For the text-containing cell, return its midpoint in (X, Y) coordinate format. 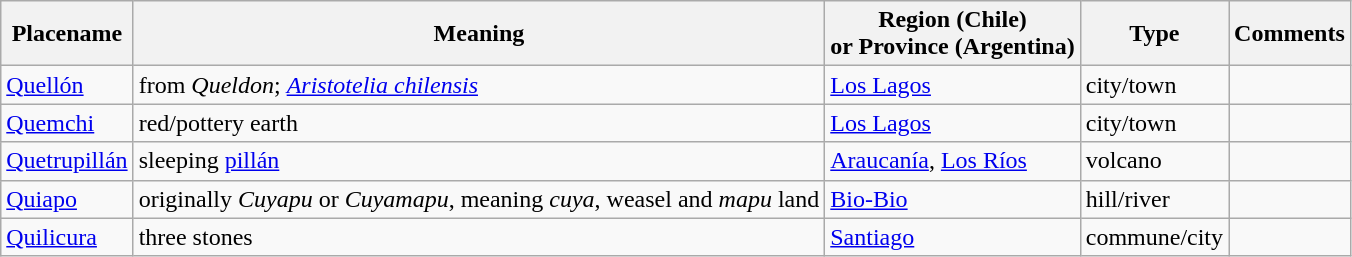
Meaning (479, 34)
Quemchi (67, 123)
originally Cuyapu or Cuyamapu, meaning cuya, weasel and mapu land (479, 199)
Comments (1290, 34)
volcano (1154, 161)
Type (1154, 34)
commune/city (1154, 237)
Quetrupillán (67, 161)
Quiapo (67, 199)
Placename (67, 34)
Quellón (67, 85)
three stones (479, 237)
hill/river (1154, 199)
Bio-Bio (952, 199)
Quilicura (67, 237)
Santiago (952, 237)
from Queldon; Aristotelia chilensis (479, 85)
Region (Chile)or Province (Argentina) (952, 34)
red/pottery earth (479, 123)
sleeping pillán (479, 161)
Araucanía, Los Ríos (952, 161)
